Capture the cell that displays the provided text and extract its [X, Y] central coordinate. 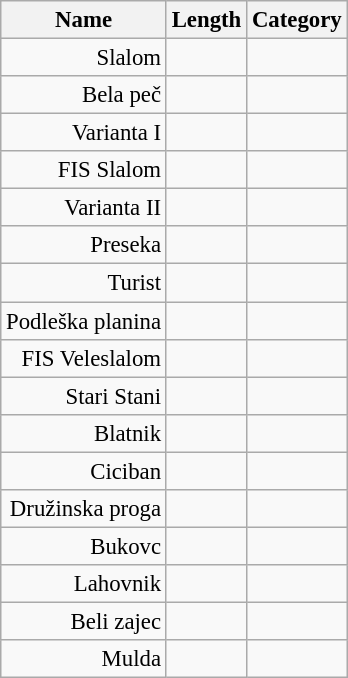
Mulda [84, 659]
FIS Slalom [84, 170]
Družinska proga [84, 509]
Slalom [84, 58]
Stari Stani [84, 396]
Varianta II [84, 208]
Bela peč [84, 95]
Varianta I [84, 133]
Length [206, 20]
Category [297, 20]
Beli zajec [84, 621]
Blatnik [84, 433]
Turist [84, 283]
Bukovc [84, 546]
Lahovnik [84, 584]
Ciciban [84, 471]
Name [84, 20]
Preseka [84, 245]
Podleška planina [84, 321]
FIS Veleslalom [84, 358]
